Provide the (x, y) coordinate of the cell's center where the given text is located.  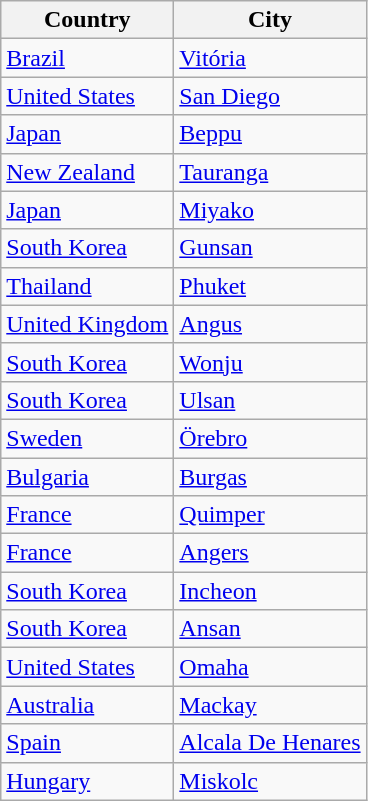
Australia (88, 705)
Ulsan (270, 400)
Burgas (270, 477)
Mackay (270, 705)
Angers (270, 553)
Bulgaria (88, 477)
Omaha (270, 667)
Angus (270, 324)
Sweden (88, 438)
Phuket (270, 286)
Miskolc (270, 781)
Quimper (270, 515)
Incheon (270, 591)
New Zealand (88, 172)
Gunsan (270, 248)
Alcala De Henares (270, 743)
San Diego (270, 96)
Brazil (88, 58)
City (270, 20)
Ansan (270, 629)
Örebro (270, 438)
Hungary (88, 781)
United Kingdom (88, 324)
Spain (88, 743)
Thailand (88, 286)
Miyako (270, 210)
Tauranga (270, 172)
Beppu (270, 134)
Country (88, 20)
Vitória (270, 58)
Wonju (270, 362)
